Determine the (X, Y) coordinate at the center of the cell enclosing the given text.  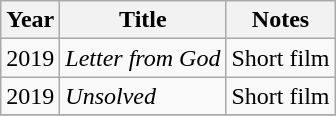
Letter from God (143, 58)
Notes (280, 20)
Title (143, 20)
Year (30, 20)
Unsolved (143, 96)
